Return the (x, y) coordinate for the center point of the cell that contains the specified text.  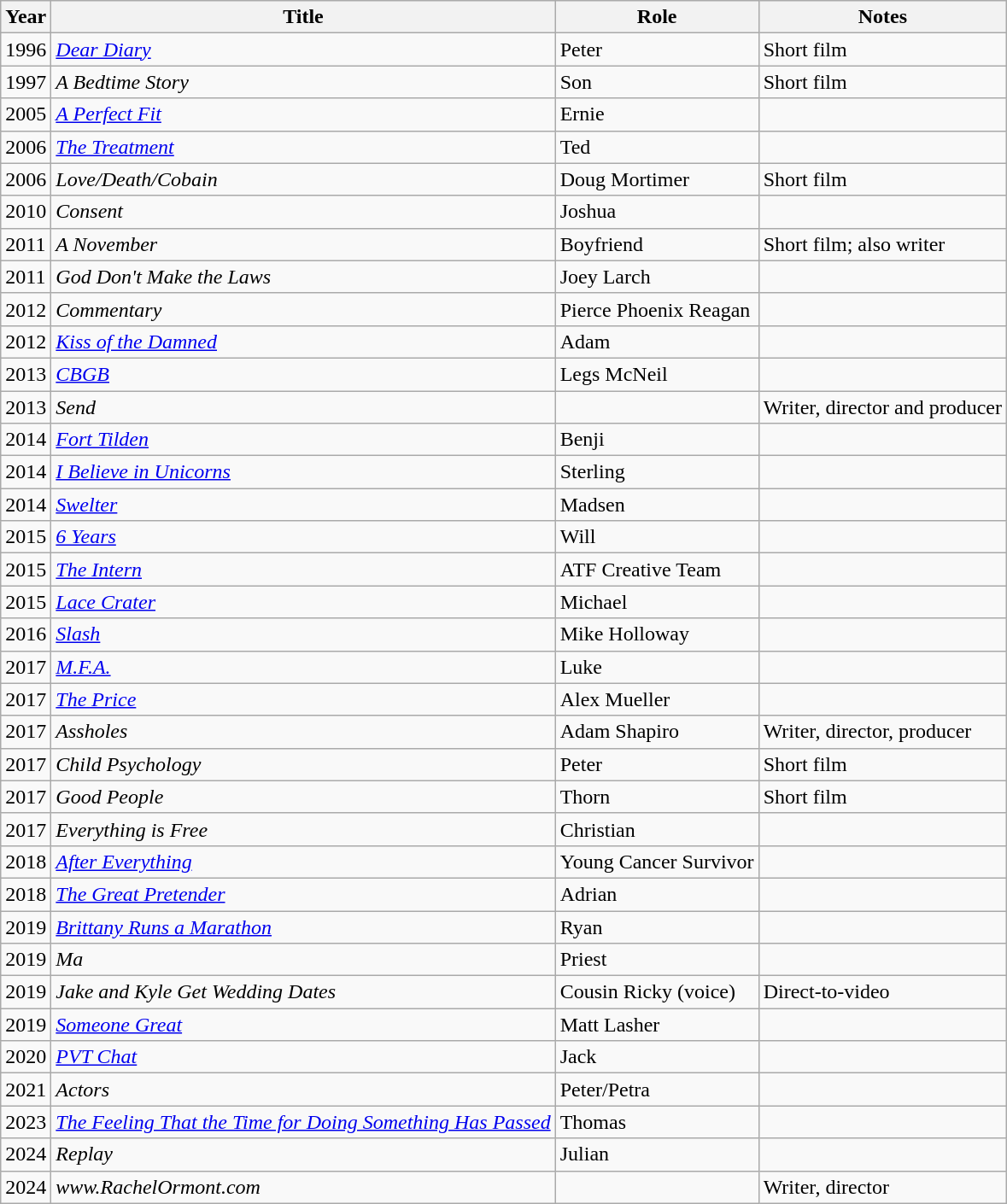
Commentary (303, 309)
Thomas (657, 1122)
Luke (657, 667)
Cousin Ricky (voice) (657, 992)
2005 (26, 114)
6 Years (303, 537)
Writer, director, producer (882, 732)
Michael (657, 602)
Assholes (303, 732)
Peter/Petra (657, 1090)
2021 (26, 1090)
CBGB (303, 374)
Brittany Runs a Marathon (303, 926)
2020 (26, 1057)
Everything is Free (303, 829)
Good People (303, 797)
ATF Creative Team (657, 570)
Dear Diary (303, 50)
2023 (26, 1122)
Fort Tilden (303, 440)
The Treatment (303, 147)
Boyfriend (657, 244)
Adam (657, 342)
www.RachelOrmont.com (303, 1187)
The Great Pretender (303, 894)
Ma (303, 960)
2010 (26, 212)
PVT Chat (303, 1057)
Pierce Phoenix Reagan (657, 309)
Ryan (657, 926)
Writer, director and producer (882, 407)
Priest (657, 960)
Child Psychology (303, 764)
Love/Death/Cobain (303, 179)
Swelter (303, 505)
Role (657, 17)
Title (303, 17)
Notes (882, 17)
Writer, director (882, 1187)
Year (26, 17)
Matt Lasher (657, 1025)
Doug Mortimer (657, 179)
Alex Mueller (657, 699)
1997 (26, 82)
God Don't Make the Laws (303, 277)
M.F.A. (303, 667)
Jack (657, 1057)
Christian (657, 829)
A Perfect Fit (303, 114)
A Bedtime Story (303, 82)
Joey Larch (657, 277)
The Price (303, 699)
Adam Shapiro (657, 732)
Short film; also writer (882, 244)
Someone Great (303, 1025)
Consent (303, 212)
Jake and Kyle Get Wedding Dates (303, 992)
2016 (26, 634)
Slash (303, 634)
Young Cancer Survivor (657, 862)
Direct-to-video (882, 992)
Benji (657, 440)
I Believe in Unicorns (303, 472)
After Everything (303, 862)
Julian (657, 1154)
A November (303, 244)
Madsen (657, 505)
Lace Crater (303, 602)
Joshua (657, 212)
Send (303, 407)
The Feeling That the Time for Doing Something Has Passed (303, 1122)
Legs McNeil (657, 374)
Adrian (657, 894)
Replay (303, 1154)
1996 (26, 50)
Ted (657, 147)
Kiss of the Damned (303, 342)
Will (657, 537)
Mike Holloway (657, 634)
Actors (303, 1090)
Sterling (657, 472)
Son (657, 82)
The Intern (303, 570)
Ernie (657, 114)
Thorn (657, 797)
